Output the (x, y) coordinate of the center of the cell containing the given text.  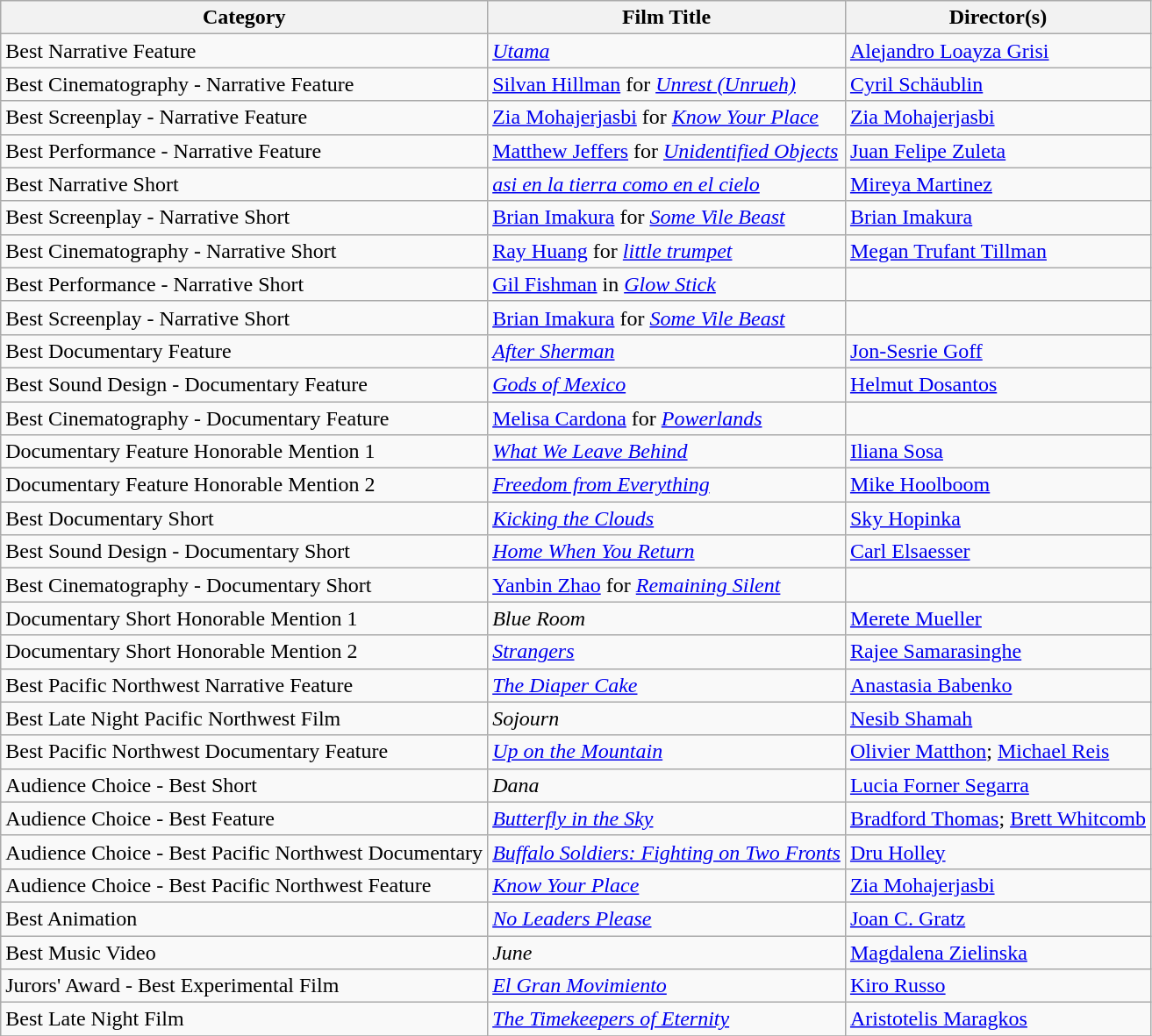
Best Sound Design - Documentary Feature (244, 384)
Butterfly in the Sky (667, 818)
Anastasia Babenko (998, 685)
Documentary Short Honorable Mention 1 (244, 618)
Silvan Hillman for Unrest (Unrueh) (667, 84)
Brian Imakura (998, 218)
Best Screenplay - Narrative Feature (244, 118)
Best Performance - Narrative Feature (244, 151)
Best Music Video (244, 952)
Best Cinematography - Documentary Short (244, 585)
After Sherman (667, 351)
Merete Mueller (998, 618)
Audience Choice - Best Short (244, 785)
Best Documentary Short (244, 518)
Blue Room (667, 618)
Dru Holley (998, 852)
Nesib Shamah (998, 718)
Audience Choice - Best Pacific Northwest Documentary (244, 852)
Dana (667, 785)
Olivier Matthon; Michael Reis (998, 752)
Best Narrative Short (244, 184)
Gil Fishman in Glow Stick (667, 284)
Carl Elsaesser (998, 552)
Best Narrative Feature (244, 51)
Yanbin Zhao for Remaining Silent (667, 585)
Aristotelis Maragkos (998, 1019)
Documentary Feature Honorable Mention 2 (244, 485)
Best Pacific Northwest Narrative Feature (244, 685)
Sojourn (667, 718)
Kiro Russo (998, 986)
Kicking the Clouds (667, 518)
Megan Trufant Tillman (998, 251)
Best Late Night Pacific Northwest Film (244, 718)
Bradford Thomas; Brett Whitcomb (998, 818)
Joan C. Gratz (998, 918)
Home When You Return (667, 552)
Best Pacific Northwest Documentary Feature (244, 752)
Documentary Feature Honorable Mention 1 (244, 452)
Best Performance - Narrative Short (244, 284)
Gods of Mexico (667, 384)
Lucia Forner Segarra (998, 785)
What We Leave Behind (667, 452)
Best Cinematography - Documentary Feature (244, 418)
Category (244, 18)
Buffalo Soldiers: Fighting on Two Fronts (667, 852)
Utama (667, 51)
June (667, 952)
Mike Hoolboom (998, 485)
Rajee Samarasinghe (998, 652)
Best Cinematography - Narrative Short (244, 251)
Audience Choice - Best Pacific Northwest Feature (244, 885)
Cyril Schäublin (998, 84)
Documentary Short Honorable Mention 2 (244, 652)
Freedom from Everything (667, 485)
Zia Mohajerjasbi for Know Your Place (667, 118)
Audience Choice - Best Feature (244, 818)
Jurors' Award - Best Experimental Film (244, 986)
Ray Huang for little trumpet (667, 251)
The Diaper Cake (667, 685)
Sky Hopinka (998, 518)
El Gran Movimiento (667, 986)
asi en la tierra como en el cielo (667, 184)
Juan Felipe Zuleta (998, 151)
Best Animation (244, 918)
Up on the Mountain (667, 752)
Best Sound Design - Documentary Short (244, 552)
Director(s) (998, 18)
Know Your Place (667, 885)
Best Cinematography - Narrative Feature (244, 84)
Melisa Cardona for Powerlands (667, 418)
Best Documentary Feature (244, 351)
Mireya Martinez (998, 184)
Best Late Night Film (244, 1019)
Film Title (667, 18)
Alejandro Loayza Grisi (998, 51)
Matthew Jeffers for Unidentified Objects (667, 151)
The Timekeepers of Eternity (667, 1019)
Iliana Sosa (998, 452)
Jon-Sesrie Goff (998, 351)
No Leaders Please (667, 918)
Magdalena Zielinska (998, 952)
Helmut Dosantos (998, 384)
Strangers (667, 652)
